Output the (x, y) coordinate of the center of the cell containing the given text.  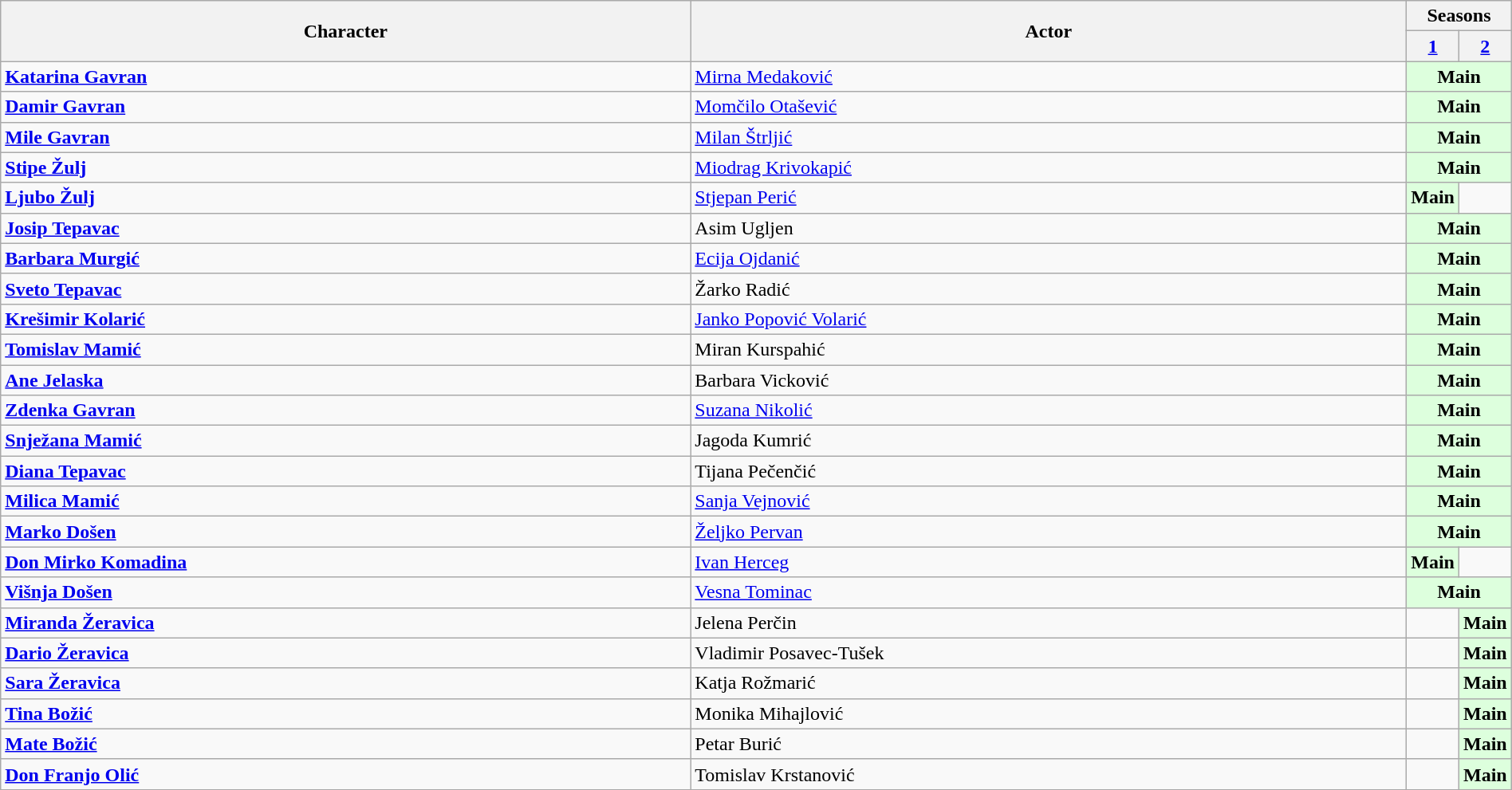
Stjepan Perić (1049, 198)
Asim Ugljen (1049, 228)
Suzana Nikolić (1049, 411)
Ecija Ojdanić (1049, 258)
Momčilo Otašević (1049, 107)
Sveto Tepavac (346, 289)
Dario Žeravica (346, 653)
Krešimir Kolarić (346, 319)
Ivan Herceg (1049, 562)
Barbara Vicković (1049, 380)
Višnja Došen (346, 592)
Seasons (1459, 16)
Tina Božić (346, 713)
Katja Rožmarić (1049, 683)
Tomislav Krstanović (1049, 774)
Petar Burić (1049, 744)
Barbara Murgić (346, 258)
Actor (1049, 31)
Žarko Radić (1049, 289)
Diana Tepavac (346, 471)
Vesna Tominac (1049, 592)
Milica Mamić (346, 501)
Sanja Vejnović (1049, 501)
Josip Tepavac (346, 228)
Janko Popović Volarić (1049, 319)
Don Franjo Olić (346, 774)
Damir Gavran (346, 107)
Monika Mihajlović (1049, 713)
Ljubo Žulj (346, 198)
Stipe Žulj (346, 167)
Katarina Gavran (346, 77)
Ane Jelaska (346, 380)
Miodrag Krivokapić (1049, 167)
Jagoda Kumrić (1049, 441)
Vladimir Posavec-Tušek (1049, 653)
Character (346, 31)
Mate Božić (346, 744)
Željko Pervan (1049, 532)
Miran Kurspahić (1049, 349)
1 (1433, 46)
Tijana Pečenčić (1049, 471)
Sara Žeravica (346, 683)
2 (1486, 46)
Milan Štrljić (1049, 137)
Snježana Mamić (346, 441)
Miranda Žeravica (346, 623)
Jelena Perčin (1049, 623)
Zdenka Gavran (346, 411)
Mile Gavran (346, 137)
Mirna Medaković (1049, 77)
Don Mirko Komadina (346, 562)
Marko Došen (346, 532)
Tomislav Mamić (346, 349)
